From the cell containing the given text, extract its center point as (X, Y) coordinate. 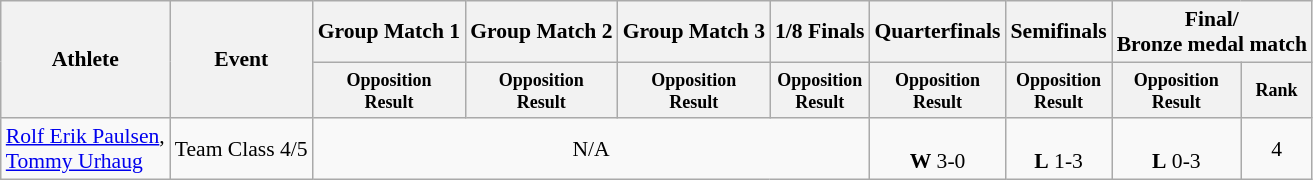
4 (1276, 150)
Team Class 4/5 (242, 150)
Quarterfinals (938, 32)
N/A (592, 150)
Athlete (86, 60)
Group Match 3 (694, 32)
W 3-0 (938, 150)
Event (242, 60)
L 0-3 (1176, 150)
L 1-3 (1059, 150)
Rolf Erik Paulsen,Tommy Urhaug (86, 150)
Group Match 1 (389, 32)
Rank (1276, 90)
1/8 Finals (820, 32)
Semifinals (1059, 32)
Group Match 2 (541, 32)
Final/Bronze medal match (1212, 32)
